Capture the cell that displays the provided text and extract its [x, y] central coordinate. 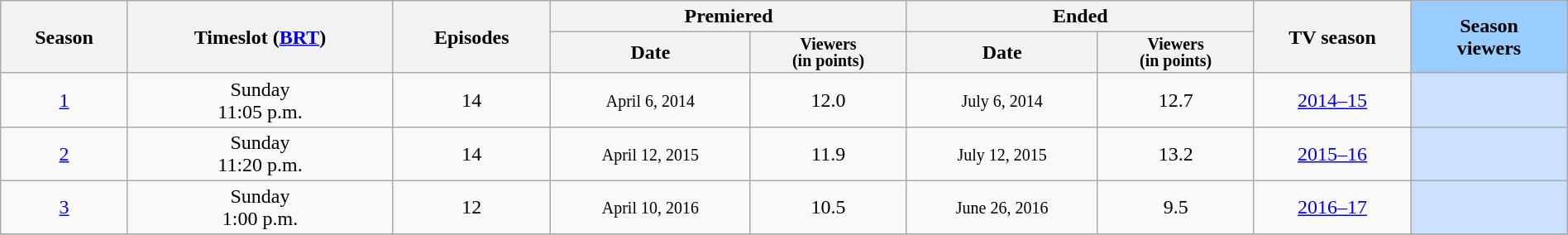
Sunday11:05 p.m. [260, 99]
Ended [1080, 17]
2 [65, 154]
12.0 [829, 99]
2014–15 [1331, 99]
July 12, 2015 [1002, 154]
April 10, 2016 [650, 207]
13.2 [1176, 154]
2016–17 [1331, 207]
Season [65, 37]
12 [471, 207]
2015–16 [1331, 154]
Seasonviewers [1489, 37]
11.9 [829, 154]
Timeslot (BRT) [260, 37]
TV season [1331, 37]
10.5 [829, 207]
July 6, 2014 [1002, 99]
Sunday11:20 p.m. [260, 154]
June 26, 2016 [1002, 207]
9.5 [1176, 207]
12.7 [1176, 99]
Sunday1:00 p.m. [260, 207]
Premiered [729, 17]
1 [65, 99]
April 12, 2015 [650, 154]
April 6, 2014 [650, 99]
3 [65, 207]
Episodes [471, 37]
